For the text-containing cell, return its midpoint in [x, y] coordinate format. 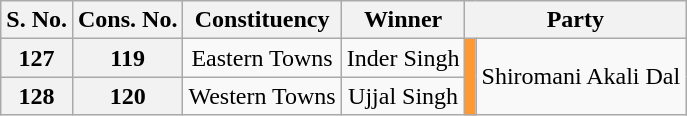
Constituency [262, 20]
S. No. [37, 20]
Eastern Towns [262, 58]
Winner [403, 20]
Inder Singh [403, 58]
Party [576, 20]
Ujjal Singh [403, 96]
120 [127, 96]
Shiromani Akali Dal [581, 77]
119 [127, 58]
127 [37, 58]
Western Towns [262, 96]
128 [37, 96]
Cons. No. [127, 20]
